Find where the given text appears and provide that cell's center as (x, y) coordinate. 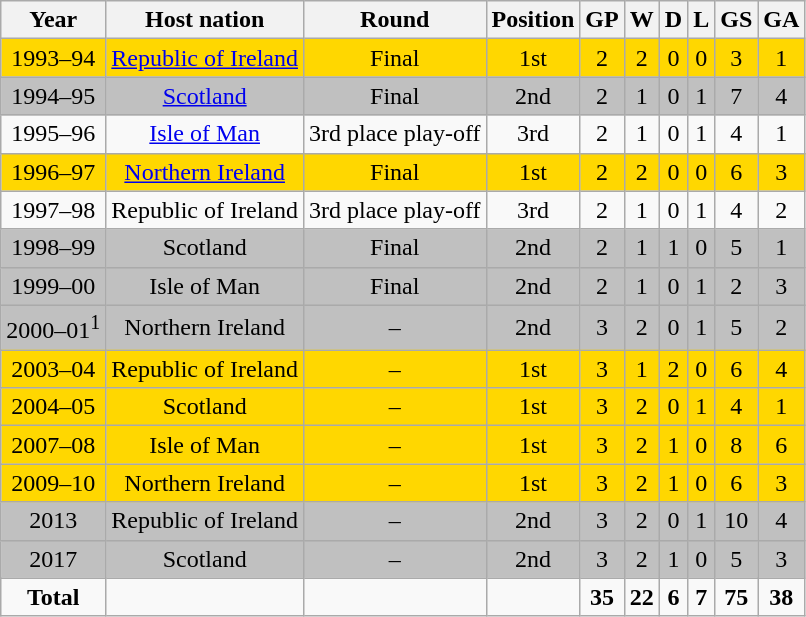
1996–97 (54, 172)
GS (736, 20)
10 (736, 521)
75 (736, 597)
2017 (54, 559)
GP (602, 20)
2013 (54, 521)
Position (533, 20)
1995–96 (54, 134)
8 (736, 445)
Year (54, 20)
2003–04 (54, 369)
38 (782, 597)
35 (602, 597)
22 (642, 597)
D (673, 20)
L (702, 20)
2004–05 (54, 407)
1993–94 (54, 58)
1998–99 (54, 248)
2007–08 (54, 445)
Host nation (205, 20)
1999–00 (54, 286)
2009–10 (54, 483)
Total (54, 597)
2000–011 (54, 328)
W (642, 20)
1994–95 (54, 96)
Round (394, 20)
GA (782, 20)
1997–98 (54, 210)
